Return (X, Y) of the center of cell containing provided text 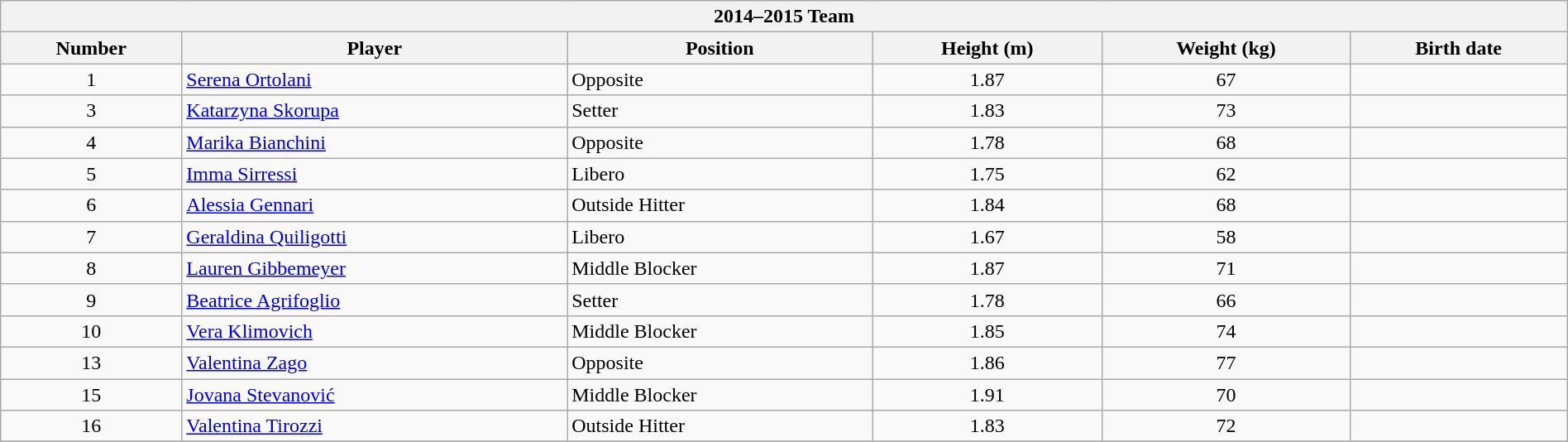
16 (91, 426)
1.67 (987, 237)
1.91 (987, 395)
Player (375, 48)
Lauren Gibbemeyer (375, 268)
1.86 (987, 363)
Geraldina Quiligotti (375, 237)
Serena Ortolani (375, 79)
Weight (kg) (1226, 48)
2014–2015 Team (784, 17)
74 (1226, 331)
Position (719, 48)
Birth date (1459, 48)
Valentina Tirozzi (375, 426)
9 (91, 300)
62 (1226, 174)
71 (1226, 268)
13 (91, 363)
73 (1226, 111)
Vera Klimovich (375, 331)
1.84 (987, 205)
Valentina Zago (375, 363)
77 (1226, 363)
1 (91, 79)
72 (1226, 426)
70 (1226, 395)
4 (91, 142)
Katarzyna Skorupa (375, 111)
Jovana Stevanović (375, 395)
Imma Sirressi (375, 174)
Height (m) (987, 48)
8 (91, 268)
Number (91, 48)
58 (1226, 237)
66 (1226, 300)
3 (91, 111)
5 (91, 174)
67 (1226, 79)
15 (91, 395)
6 (91, 205)
7 (91, 237)
1.85 (987, 331)
Alessia Gennari (375, 205)
Beatrice Agrifoglio (375, 300)
10 (91, 331)
Marika Bianchini (375, 142)
1.75 (987, 174)
